Return the [x, y] coordinate for the center point of the cell that contains the specified text.  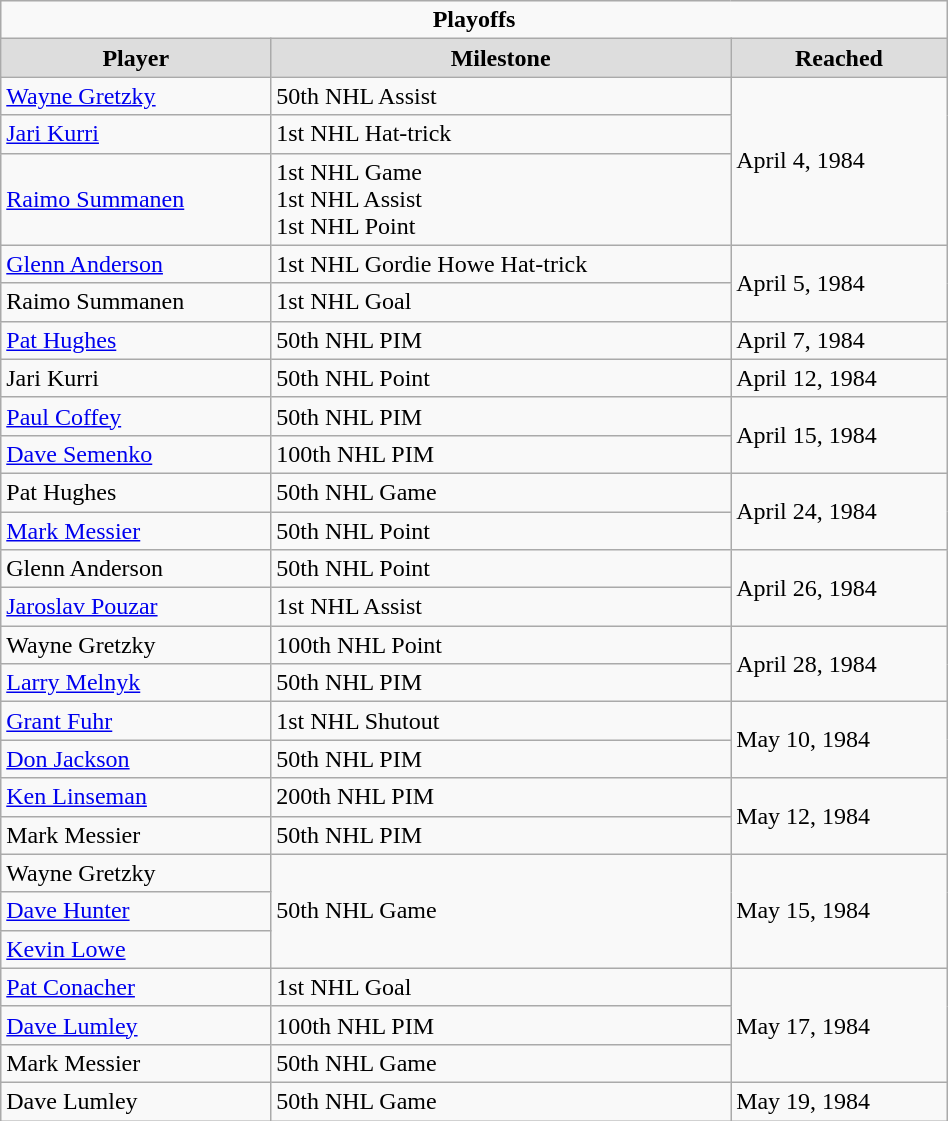
1st NHL Game1st NHL Assist1st NHL Point [501, 199]
April 26, 1984 [840, 588]
April 28, 1984 [840, 664]
May 10, 1984 [840, 740]
Ken Linseman [136, 797]
April 4, 1984 [840, 161]
200th NHL PIM [501, 797]
Dave Semenko [136, 454]
May 19, 1984 [840, 1101]
Player [136, 58]
Playoffs [474, 20]
Larry Melnyk [136, 683]
April 5, 1984 [840, 283]
April 15, 1984 [840, 435]
Grant Fuhr [136, 721]
April 12, 1984 [840, 378]
May 12, 1984 [840, 816]
1st NHL Shutout [501, 721]
1st NHL Assist [501, 607]
Jaroslav Pouzar [136, 607]
Paul Coffey [136, 416]
May 15, 1984 [840, 911]
Reached [840, 58]
1st NHL Gordie Howe Hat-trick [501, 264]
Milestone [501, 58]
Don Jackson [136, 759]
May 17, 1984 [840, 1025]
April 7, 1984 [840, 340]
1st NHL Hat-trick [501, 134]
April 24, 1984 [840, 511]
100th NHL Point [501, 645]
Dave Hunter [136, 911]
Pat Conacher [136, 987]
Kevin Lowe [136, 949]
50th NHL Assist [501, 96]
